Extract the [X, Y] coordinate from the center of the cell holding the provided text.  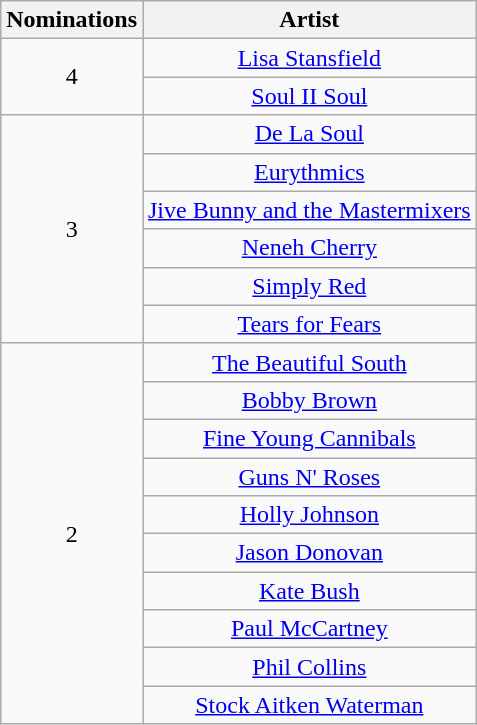
Neneh Cherry [309, 248]
Nominations [72, 20]
Simply Red [309, 286]
De La Soul [309, 134]
Paul McCartney [309, 629]
Soul II Soul [309, 96]
Kate Bush [309, 591]
Bobby Brown [309, 400]
3 [72, 229]
2 [72, 534]
4 [72, 77]
Guns N' Roses [309, 477]
Jive Bunny and the Mastermixers [309, 210]
Lisa Stansfield [309, 58]
Fine Young Cannibals [309, 438]
Stock Aitken Waterman [309, 705]
The Beautiful South [309, 362]
Eurythmics [309, 172]
Artist [309, 20]
Jason Donovan [309, 553]
Phil Collins [309, 667]
Holly Johnson [309, 515]
Tears for Fears [309, 324]
